Scan for the cell matching the given text and deliver its [X, Y] coordinate at center. 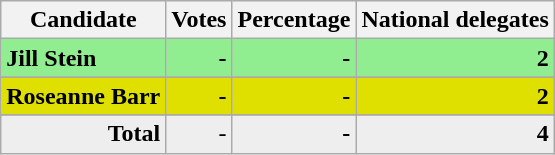
Roseanne Barr [84, 96]
Candidate [84, 20]
National delegates [455, 20]
Votes [199, 20]
Jill Stein [84, 58]
Percentage [294, 20]
4 [455, 134]
Total [84, 134]
